For the text-containing cell, return its midpoint in (X, Y) coordinate format. 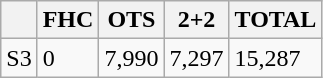
15,287 (276, 58)
2+2 (196, 20)
S3 (19, 58)
7,990 (132, 58)
TOTAL (276, 20)
FHC (68, 20)
0 (68, 58)
7,297 (196, 58)
OTS (132, 20)
